Identify which cell holds the provided text, then report its [x, y] central coordinate. 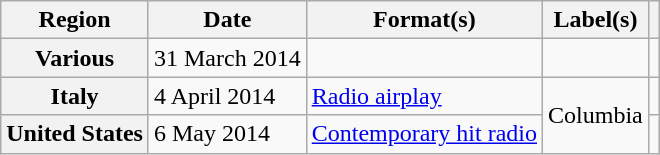
Contemporary hit radio [424, 134]
4 April 2014 [227, 96]
Region [75, 20]
Italy [75, 96]
31 March 2014 [227, 58]
Columbia [596, 115]
Format(s) [424, 20]
Date [227, 20]
Various [75, 58]
United States [75, 134]
Label(s) [596, 20]
6 May 2014 [227, 134]
Radio airplay [424, 96]
